Output the (X, Y) coordinate of the center of the cell containing the given text.  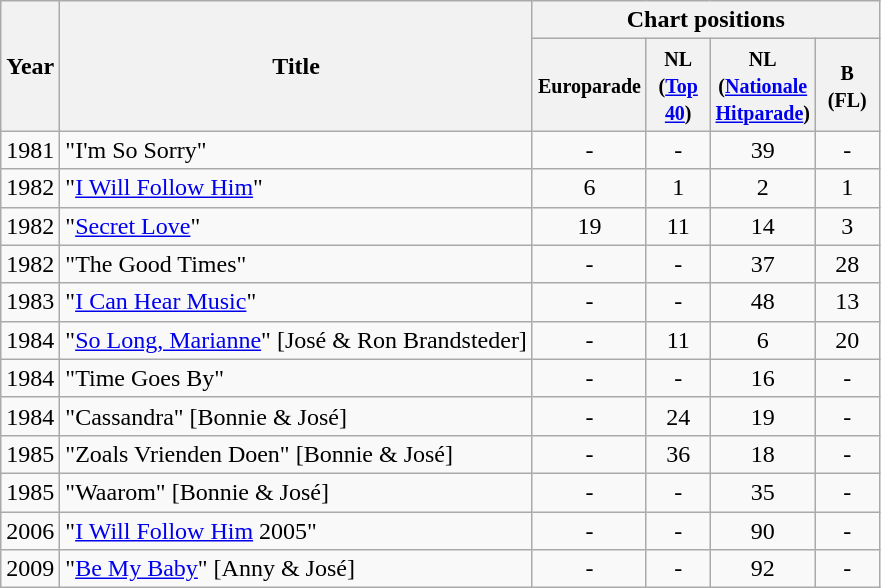
14 (762, 226)
2 (762, 188)
39 (762, 150)
"I'm So Sorry" (296, 150)
Year (30, 66)
36 (678, 454)
90 (762, 531)
"Waarom" [Bonnie & José] (296, 492)
B (FL) (847, 85)
2006 (30, 531)
"The Good Times" (296, 264)
NL (Top 40) (678, 85)
16 (762, 378)
35 (762, 492)
"I Will Follow Him" (296, 188)
"Zoals Vrienden Doen" [Bonnie & José] (296, 454)
24 (678, 416)
13 (847, 302)
NL (Nationale Hitparade) (762, 85)
28 (847, 264)
"So Long, Marianne" [José & Ron Brandsteder] (296, 340)
Chart positions (706, 20)
"I Will Follow Him 2005" (296, 531)
20 (847, 340)
Title (296, 66)
"Time Goes By" (296, 378)
"I Can Hear Music" (296, 302)
"Secret Love" (296, 226)
"Be My Baby" [Anny & José] (296, 569)
48 (762, 302)
1981 (30, 150)
18 (762, 454)
92 (762, 569)
37 (762, 264)
Europarade (589, 85)
3 (847, 226)
"Cassandra" [Bonnie & José] (296, 416)
2009 (30, 569)
1983 (30, 302)
